Provide the [X, Y] coordinate of the cell's center where the given text is located.  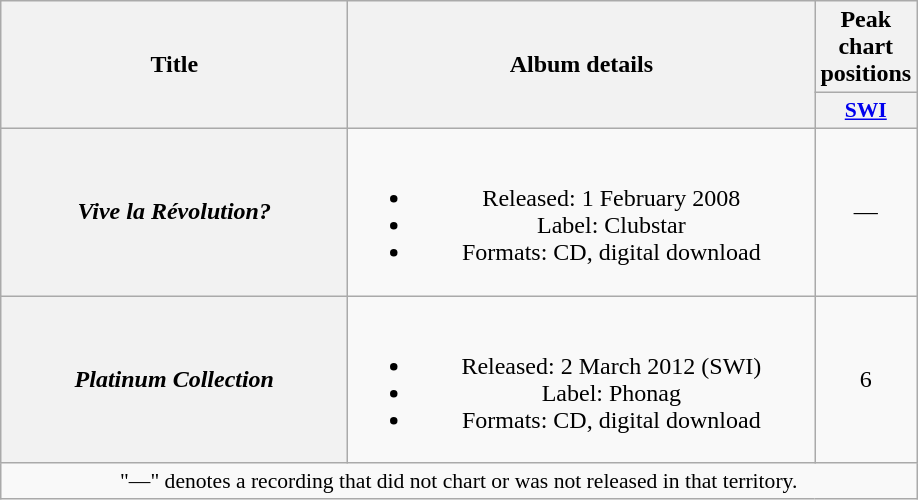
6 [866, 380]
Released: 1 February 2008Label: ClubstarFormats: CD, digital download [582, 212]
— [866, 212]
Platinum Collection [174, 380]
SWI [866, 111]
"—" denotes a recording that did not chart or was not released in that territory. [459, 481]
Released: 2 March 2012 (SWI)Label: PhonagFormats: CD, digital download [582, 380]
Album details [582, 65]
Title [174, 65]
Peak chart positions [866, 47]
Vive la Révolution? [174, 212]
